Locate the cell with the specified text and output its [X, Y] center coordinate. 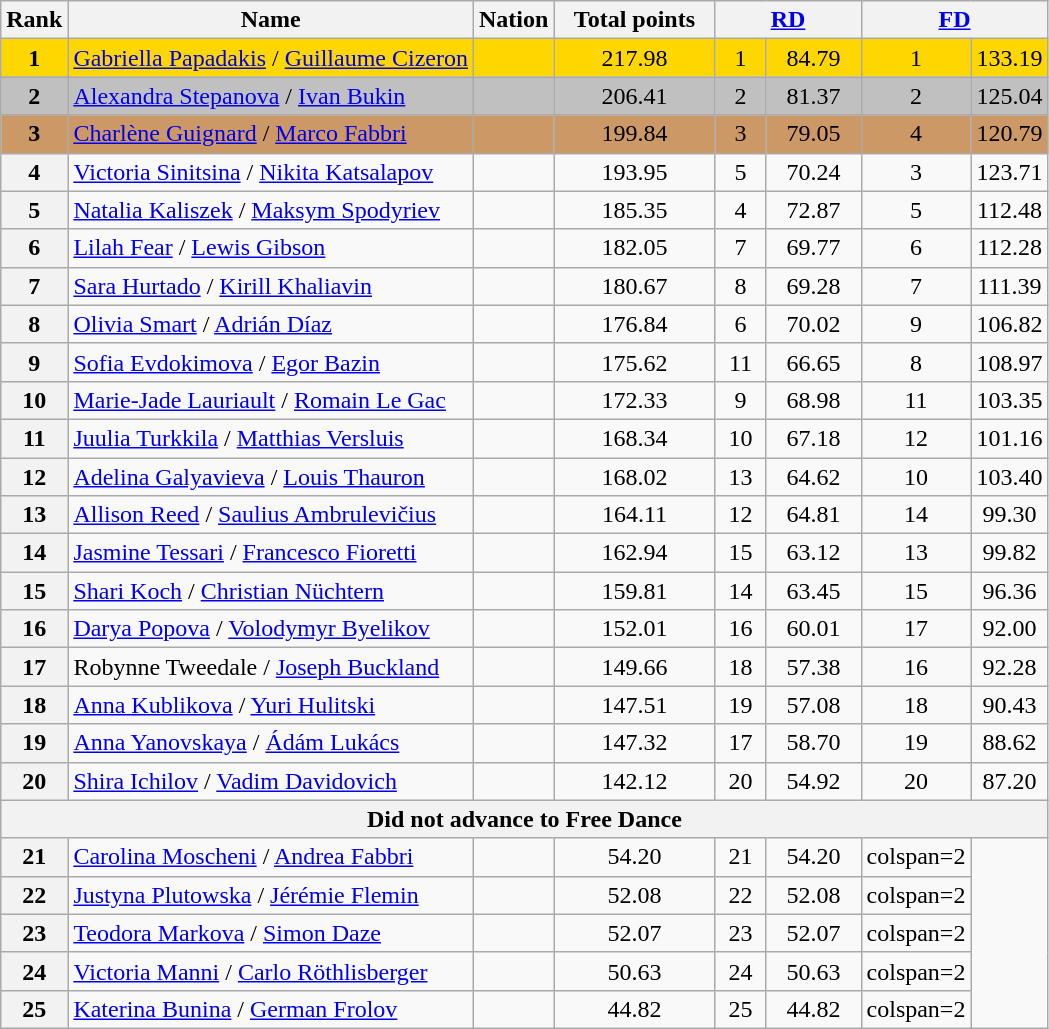
72.87 [814, 210]
Shira Ichilov / Vadim Davidovich [271, 781]
103.35 [1010, 400]
Sofia Evdokimova / Egor Bazin [271, 362]
120.79 [1010, 134]
FD [954, 20]
125.04 [1010, 96]
Shari Koch / Christian Nüchtern [271, 591]
88.62 [1010, 743]
66.65 [814, 362]
69.77 [814, 248]
112.28 [1010, 248]
176.84 [634, 324]
Nation [513, 20]
162.94 [634, 553]
180.67 [634, 286]
Alexandra Stepanova / Ivan Bukin [271, 96]
185.35 [634, 210]
164.11 [634, 515]
206.41 [634, 96]
147.51 [634, 705]
92.00 [1010, 629]
60.01 [814, 629]
199.84 [634, 134]
79.05 [814, 134]
217.98 [634, 58]
175.62 [634, 362]
101.16 [1010, 438]
103.40 [1010, 477]
108.97 [1010, 362]
54.92 [814, 781]
193.95 [634, 172]
Katerina Bunina / German Frolov [271, 1009]
Justyna Plutowska / Jérémie Flemin [271, 895]
Natalia Kaliszek / Maksym Spodyriev [271, 210]
92.28 [1010, 667]
142.12 [634, 781]
Charlène Guignard / Marco Fabbri [271, 134]
64.62 [814, 477]
Lilah Fear / Lewis Gibson [271, 248]
168.34 [634, 438]
Teodora Markova / Simon Daze [271, 933]
99.82 [1010, 553]
Total points [634, 20]
58.70 [814, 743]
133.19 [1010, 58]
Sara Hurtado / Kirill Khaliavin [271, 286]
106.82 [1010, 324]
112.48 [1010, 210]
99.30 [1010, 515]
Carolina Moscheni / Andrea Fabbri [271, 857]
Robynne Tweedale / Joseph Buckland [271, 667]
57.08 [814, 705]
Name [271, 20]
152.01 [634, 629]
172.33 [634, 400]
63.45 [814, 591]
Allison Reed / Saulius Ambrulevičius [271, 515]
149.66 [634, 667]
168.02 [634, 477]
147.32 [634, 743]
70.02 [814, 324]
87.20 [1010, 781]
96.36 [1010, 591]
Victoria Manni / Carlo Röthlisberger [271, 971]
84.79 [814, 58]
Adelina Galyavieva / Louis Thauron [271, 477]
Olivia Smart / Adrián Díaz [271, 324]
Marie-Jade Lauriault / Romain Le Gac [271, 400]
69.28 [814, 286]
67.18 [814, 438]
182.05 [634, 248]
111.39 [1010, 286]
68.98 [814, 400]
Jasmine Tessari / Francesco Fioretti [271, 553]
64.81 [814, 515]
Victoria Sinitsina / Nikita Katsalapov [271, 172]
159.81 [634, 591]
81.37 [814, 96]
123.71 [1010, 172]
57.38 [814, 667]
Did not advance to Free Dance [524, 819]
Anna Kublikova / Yuri Hulitski [271, 705]
63.12 [814, 553]
Juulia Turkkila / Matthias Versluis [271, 438]
RD [788, 20]
90.43 [1010, 705]
Darya Popova / Volodymyr Byelikov [271, 629]
70.24 [814, 172]
Anna Yanovskaya / Ádám Lukács [271, 743]
Rank [34, 20]
Gabriella Papadakis / Guillaume Cizeron [271, 58]
